Search for the cell housing the specified text and yield its (X, Y) center coordinate. 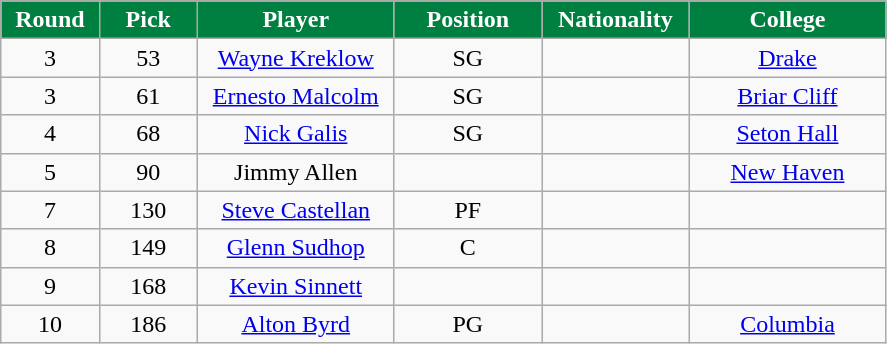
9 (50, 286)
College (788, 20)
Nick Galis (296, 134)
Columbia (788, 324)
Pick (148, 20)
4 (50, 134)
168 (148, 286)
149 (148, 248)
68 (148, 134)
PG (468, 324)
Ernesto Malcolm (296, 96)
C (468, 248)
10 (50, 324)
Briar Cliff (788, 96)
Steve Castellan (296, 210)
PF (468, 210)
61 (148, 96)
7 (50, 210)
Player (296, 20)
5 (50, 172)
90 (148, 172)
53 (148, 58)
Kevin Sinnett (296, 286)
Jimmy Allen (296, 172)
Drake (788, 58)
Glenn Sudhop (296, 248)
Round (50, 20)
Seton Hall (788, 134)
Nationality (616, 20)
New Haven (788, 172)
130 (148, 210)
Wayne Kreklow (296, 58)
186 (148, 324)
Alton Byrd (296, 324)
8 (50, 248)
Position (468, 20)
